Determine the (x, y) coordinate at the center of the cell enclosing the given text.  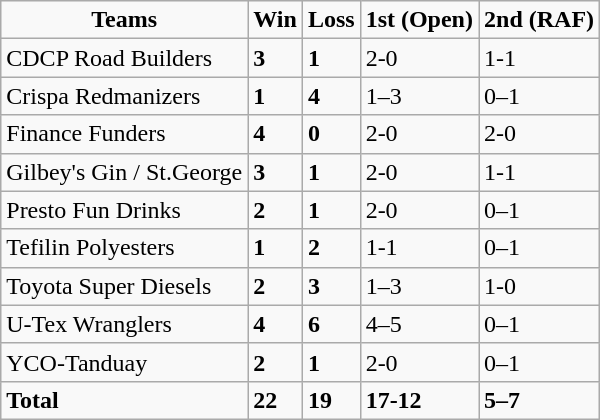
Presto Fun Drinks (124, 210)
1-0 (538, 286)
U-Tex Wranglers (124, 324)
0 (331, 134)
19 (331, 400)
Toyota Super Diesels (124, 286)
Win (276, 20)
Finance Funders (124, 134)
6 (331, 324)
Crispa Redmanizers (124, 96)
Total (124, 400)
17-12 (419, 400)
22 (276, 400)
CDCP Road Builders (124, 58)
YCO-Tanduay (124, 362)
Teams (124, 20)
4–5 (419, 324)
Loss (331, 20)
2nd (RAF) (538, 20)
1st (Open) (419, 20)
Gilbey's Gin / St.George (124, 172)
5–7 (538, 400)
Tefilin Polyesters (124, 248)
